Locate the cell with the specified text and output its [X, Y] center coordinate. 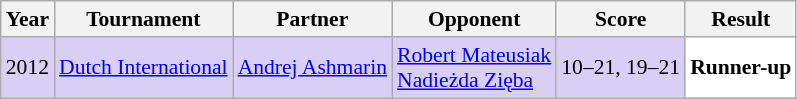
Robert Mateusiak Nadieżda Zięba [474, 68]
Tournament [144, 19]
Runner-up [740, 68]
Opponent [474, 19]
Andrej Ashmarin [312, 68]
2012 [28, 68]
Dutch International [144, 68]
Year [28, 19]
Partner [312, 19]
10–21, 19–21 [620, 68]
Score [620, 19]
Result [740, 19]
